Capture the cell that displays the provided text and extract its (X, Y) central coordinate. 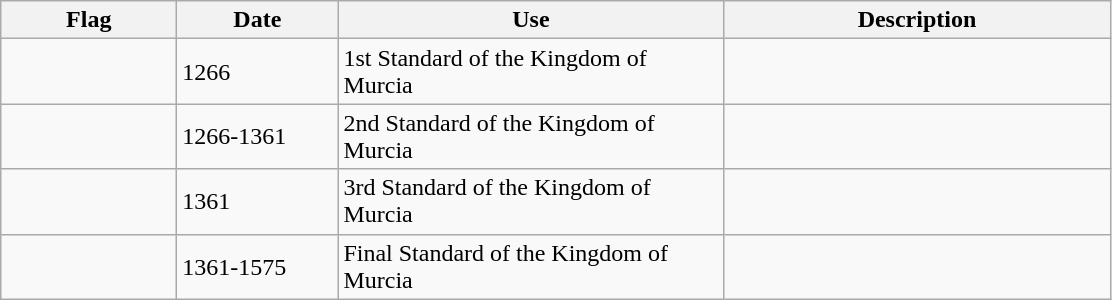
1361 (258, 202)
1266 (258, 72)
Description (917, 20)
Date (258, 20)
3rd Standard of the Kingdom of Murcia (531, 202)
1st Standard of the Kingdom of Murcia (531, 72)
Use (531, 20)
1361-1575 (258, 266)
1266-1361 (258, 136)
2nd Standard of the Kingdom of Murcia (531, 136)
Flag (89, 20)
Final Standard of the Kingdom of Murcia (531, 266)
